For the text-containing cell, return its midpoint in [X, Y] coordinate format. 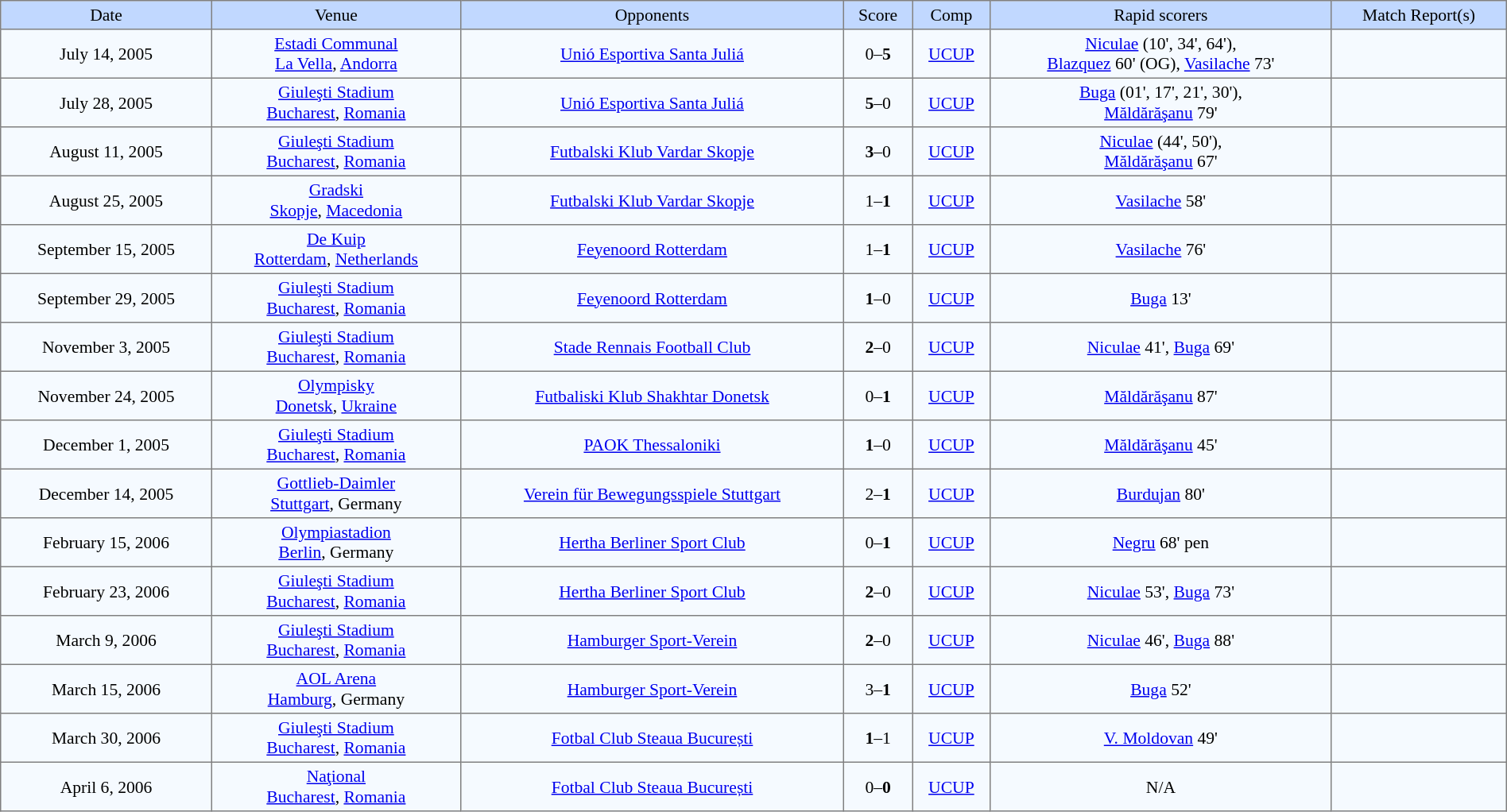
August 11, 2005 [107, 152]
Estadi CommunalLa Vella, Andorra [335, 54]
August 25, 2005 [107, 200]
0–5 [878, 54]
Venue [335, 15]
OlympiastadionBerlin, Germany [335, 543]
Opponents [652, 15]
Gottlieb-DaimlerStuttgart, Germany [335, 493]
July 28, 2005 [107, 102]
Futbaliski Klub Shakhtar Donetsk [652, 396]
Burdujan 80' [1160, 493]
Niculae 46', Buga 88' [1160, 640]
3–0 [878, 152]
V. Moldovan 49' [1160, 738]
December 14, 2005 [107, 493]
N/A [1160, 787]
Niculae 53', Buga 73' [1160, 591]
Date [107, 15]
Rapid scorers [1160, 15]
De KuipRotterdam, Netherlands [335, 249]
0–0 [878, 787]
March 15, 2006 [107, 689]
July 14, 2005 [107, 54]
3–1 [878, 689]
Niculae (44', 50'), Măldărăşanu 67' [1160, 152]
Vasilache 58' [1160, 200]
September 15, 2005 [107, 249]
Verein für Bewegungsspiele Stuttgart [652, 493]
Buga 52' [1160, 689]
Stade Rennais Football Club [652, 347]
Vasilache 76' [1160, 249]
March 9, 2006 [107, 640]
Negru 68' pen [1160, 543]
2–1 [878, 493]
September 29, 2005 [107, 298]
5–0 [878, 102]
Match Report(s) [1420, 15]
Buga 13' [1160, 298]
Măldărăşanu 87' [1160, 396]
November 24, 2005 [107, 396]
February 23, 2006 [107, 591]
December 1, 2005 [107, 445]
April 6, 2006 [107, 787]
GradskiSkopje, Macedonia [335, 200]
Comp [951, 15]
AOL ArenaHamburg, Germany [335, 689]
March 30, 2006 [107, 738]
Buga (01', 17', 21', 30'), Măldărăşanu 79' [1160, 102]
November 3, 2005 [107, 347]
NaţionalBucharest, Romania [335, 787]
Niculae 41', Buga 69' [1160, 347]
Score [878, 15]
Măldărăşanu 45' [1160, 445]
February 15, 2006 [107, 543]
PAOK Thessaloniki [652, 445]
Niculae (10', 34', 64'),Blazquez 60' (OG), Vasilache 73' [1160, 54]
OlympiskyDonetsk, Ukraine [335, 396]
